From the cell containing the given text, extract its center point as (x, y) coordinate. 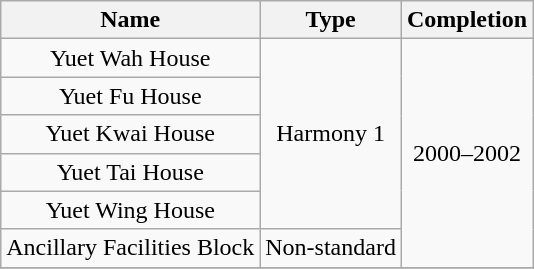
2000–2002 (466, 153)
Non-standard (331, 248)
Yuet Fu House (130, 96)
Name (130, 20)
Type (331, 20)
Yuet Wah House (130, 58)
Harmony 1 (331, 134)
Ancillary Facilities Block (130, 248)
Yuet Tai House (130, 172)
Completion (466, 20)
Yuet Wing House (130, 210)
Yuet Kwai House (130, 134)
